Determine the [X, Y] coordinate at the center of the cell enclosing the given text.  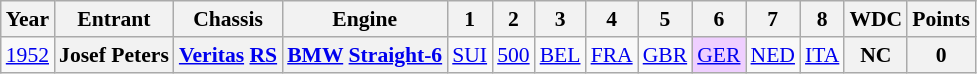
NED [773, 55]
2 [514, 19]
Entrant [114, 19]
4 [612, 19]
1 [470, 19]
Year [28, 19]
8 [822, 19]
FRA [612, 55]
GER [718, 55]
5 [666, 19]
GBR [666, 55]
7 [773, 19]
Engine [364, 19]
BEL [560, 55]
0 [941, 55]
BMW Straight-6 [364, 55]
ITA [822, 55]
Chassis [228, 19]
Points [941, 19]
WDC [876, 19]
Veritas RS [228, 55]
SUI [470, 55]
500 [514, 55]
NC [876, 55]
6 [718, 19]
Josef Peters [114, 55]
1952 [28, 55]
3 [560, 19]
